Pinpoint the cell where the given text exists, returning its (x, y) midpoint coordinate. 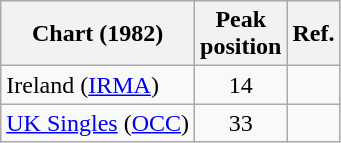
Ref. (314, 34)
33 (241, 123)
Ireland (IRMA) (98, 85)
UK Singles (OCC) (98, 123)
14 (241, 85)
Chart (1982) (98, 34)
Peakposition (241, 34)
